From the cell containing the given text, extract its center point as (X, Y) coordinate. 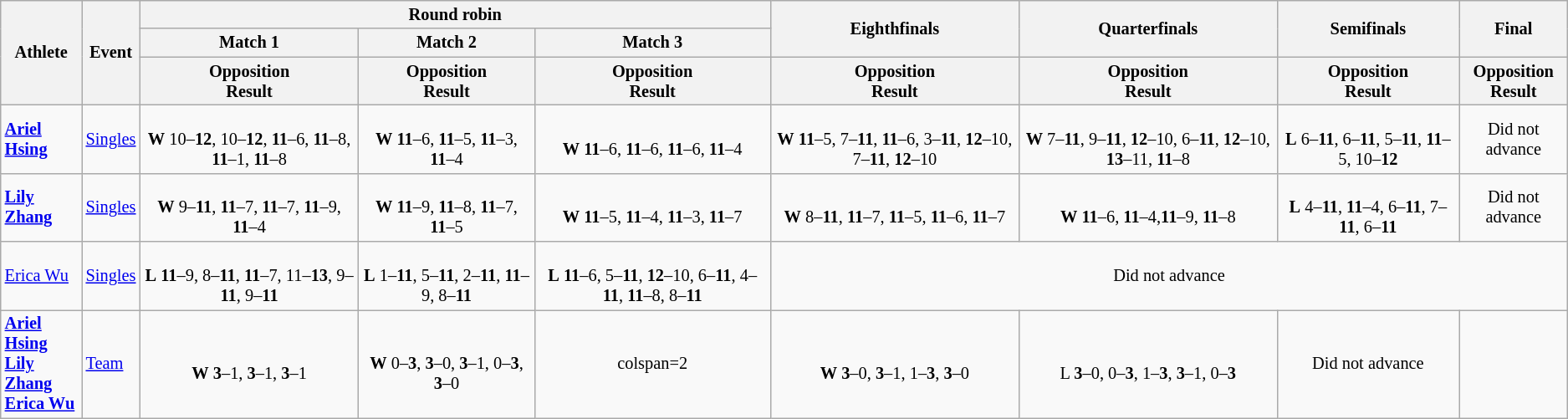
Ariel HsingLily ZhangErica Wu (42, 364)
L 3–0, 0–3, 1–3, 3–1, 0–3 (1149, 364)
colspan=2 (652, 364)
Final (1514, 28)
L 1–11, 5–11, 2–11, 11–9, 8–11 (447, 276)
W 11–6, 11–4,11–9, 11–8 (1149, 207)
Match 2 (447, 43)
Match 3 (652, 43)
Eighthfinals (895, 28)
W 11–9, 11–8, 11–7, 11–5 (447, 207)
W 11–5, 7–11, 11–6, 3–11, 12–10, 7–11, 12–10 (895, 139)
L 6–11, 6–11, 5–11, 11–5, 10–12 (1368, 139)
Semifinals (1368, 28)
W 10–12, 10–12, 11–6, 11–8, 11–1, 11–8 (249, 139)
Ariel Hsing (42, 139)
L 4–11, 11–4, 6–11, 7–11, 6–11 (1368, 207)
W 3–1, 3–1, 3–1 (249, 364)
Round robin (455, 14)
Lily Zhang (42, 207)
L 11–9, 8–11, 11–7, 11–13, 9–11, 9–11 (249, 276)
Erica Wu (42, 276)
W 11–6, 11–5, 11–3, 11–4 (447, 139)
Quarterfinals (1149, 28)
W 3–0, 3–1, 1–3, 3–0 (895, 364)
W 11–6, 11–6, 11–6, 11–4 (652, 139)
W 8–11, 11–7, 11–5, 11–6, 11–7 (895, 207)
W 9–11, 11–7, 11–7, 11–9, 11–4 (249, 207)
Athlete (42, 52)
W 0–3, 3–0, 3–1, 0–3, 3–0 (447, 364)
Event (111, 52)
Match 1 (249, 43)
L 11–6, 5–11, 12–10, 6–11, 4–11, 11–8, 8–11 (652, 276)
W 7–11, 9–11, 12–10, 6–11, 12–10, 13–11, 11–8 (1149, 139)
W 11–5, 11–4, 11–3, 11–7 (652, 207)
Team (111, 364)
